Return the [x, y] coordinate for the center point of the cell that contains the specified text.  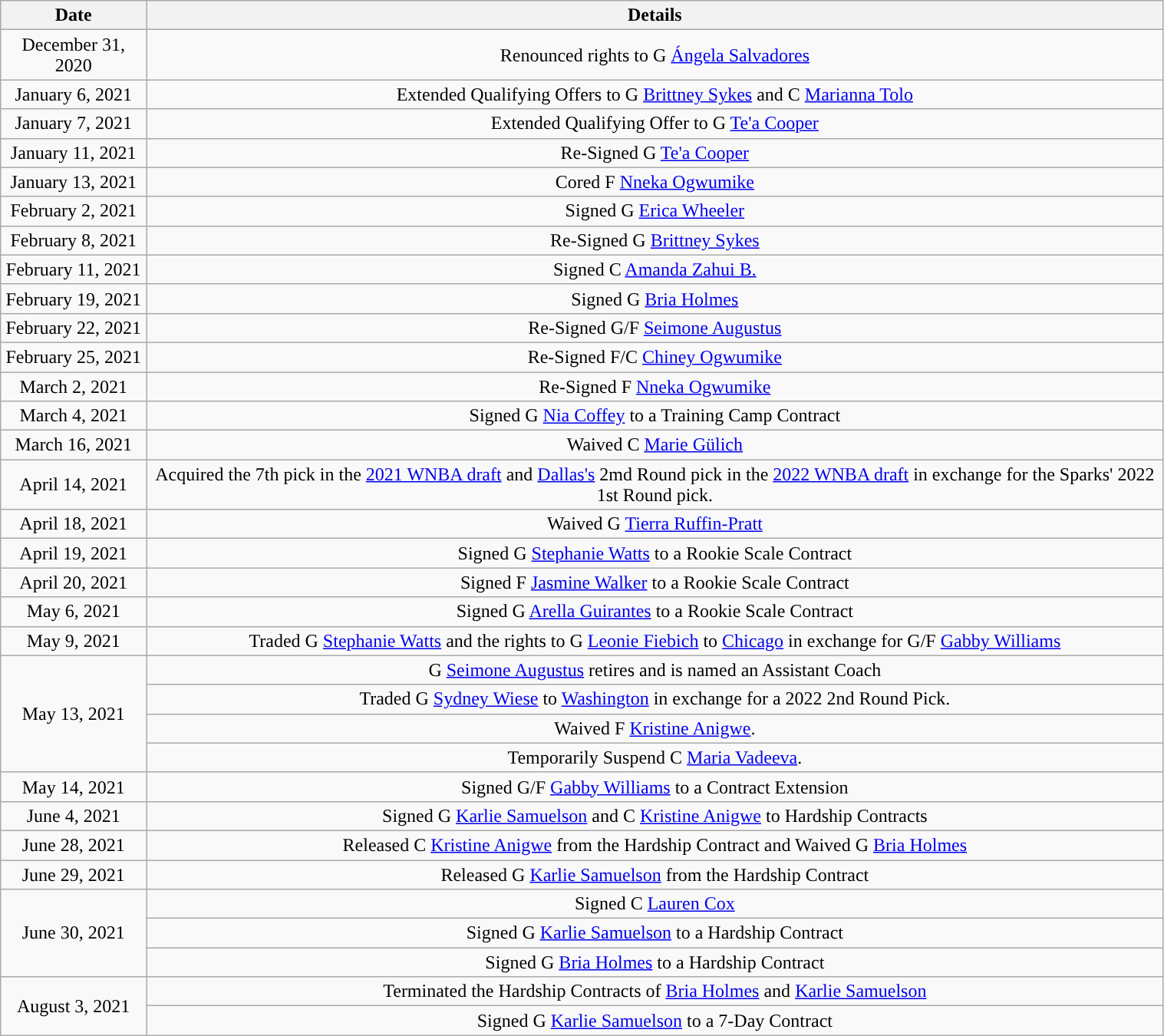
Signed G Stephanie Watts to a Rookie Scale Contract [655, 553]
Re-Signed G Te'a Cooper [655, 153]
Extended Qualifying Offer to G Te'a Cooper [655, 124]
May 6, 2021 [74, 612]
May 14, 2021 [74, 787]
February 19, 2021 [74, 299]
January 6, 2021 [74, 94]
Details [655, 15]
February 2, 2021 [74, 211]
April 18, 2021 [74, 524]
Re-Signed G Brittney Sykes [655, 240]
May 9, 2021 [74, 641]
May 13, 2021 [74, 714]
August 3, 2021 [74, 1006]
March 2, 2021 [74, 386]
June 28, 2021 [74, 845]
Renounced rights to G Ángela Salvadores [655, 55]
February 22, 2021 [74, 328]
Signed C Amanda Zahui B. [655, 269]
June 4, 2021 [74, 816]
Acquired the 7th pick in the 2021 WNBA draft and Dallas's 2md Round pick in the 2022 WNBA draft in exchange for the Sparks' 2022 1st Round pick. [655, 485]
Waived G Tierra Ruffin-Pratt [655, 524]
January 7, 2021 [74, 124]
Signed G Karlie Samuelson to a Hardship Contract [655, 933]
Signed C Lauren Cox [655, 904]
Temporarily Suspend C Maria Vadeeva. [655, 757]
April 20, 2021 [74, 582]
Traded G Sydney Wiese to Washington in exchange for a 2022 2nd Round Pick. [655, 699]
Signed G Nia Coffey to a Training Camp Contract [655, 416]
June 30, 2021 [74, 933]
Signed G/F Gabby Williams to a Contract Extension [655, 787]
Released C Kristine Anigwe from the Hardship Contract and Waived G Bria Holmes [655, 845]
Re-Signed F/C Chiney Ogwumike [655, 357]
February 11, 2021 [74, 269]
February 25, 2021 [74, 357]
G Seimone Augustus retires and is named an Assistant Coach [655, 670]
Released G Karlie Samuelson from the Hardship Contract [655, 874]
Signed G Bria Holmes [655, 299]
February 8, 2021 [74, 240]
March 16, 2021 [74, 445]
April 14, 2021 [74, 485]
Waived C Marie Gülich [655, 445]
Re-Signed F Nneka Ogwumike [655, 386]
Re-Signed G/F Seimone Augustus [655, 328]
Cored F Nneka Ogwumike [655, 182]
Extended Qualifying Offers to G Brittney Sykes and C Marianna Tolo [655, 94]
Traded G Stephanie Watts and the rights to G Leonie Fiebich to Chicago in exchange for G/F Gabby Williams [655, 641]
Signed G Karlie Samuelson to a 7-Day Contract [655, 1021]
Waived F Kristine Anigwe. [655, 728]
April 19, 2021 [74, 553]
Date [74, 15]
December 31, 2020 [74, 55]
Signed G Erica Wheeler [655, 211]
Signed F Jasmine Walker to a Rookie Scale Contract [655, 582]
January 13, 2021 [74, 182]
January 11, 2021 [74, 153]
Terminated the Hardship Contracts of Bria Holmes and Karlie Samuelson [655, 991]
Signed G Karlie Samuelson and C Kristine Anigwe to Hardship Contracts [655, 816]
June 29, 2021 [74, 874]
March 4, 2021 [74, 416]
Signed G Bria Holmes to a Hardship Contract [655, 962]
Signed G Arella Guirantes to a Rookie Scale Contract [655, 612]
